Provide the [X, Y] coordinate of the cell's center where the given text is located.  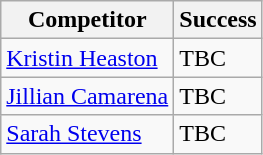
Sarah Stevens [88, 134]
Kristin Heaston [88, 58]
Success [218, 20]
Competitor [88, 20]
Jillian Camarena [88, 96]
